Provide the (x, y) coordinate of the cell's center where the given text is located.  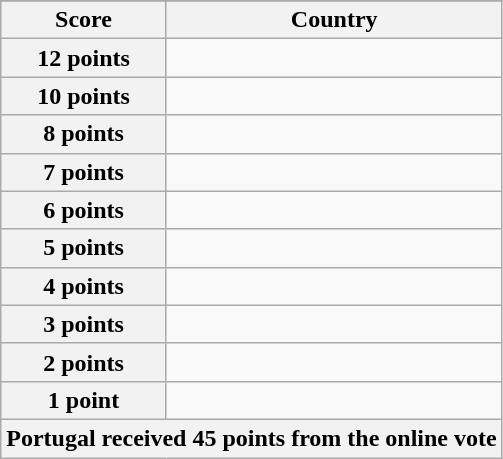
Score (84, 20)
7 points (84, 172)
6 points (84, 210)
10 points (84, 96)
5 points (84, 248)
4 points (84, 286)
Portugal received 45 points from the online vote (252, 438)
8 points (84, 134)
1 point (84, 400)
3 points (84, 324)
12 points (84, 58)
Country (334, 20)
2 points (84, 362)
